Locate the cell with the specified text and output its (x, y) center coordinate. 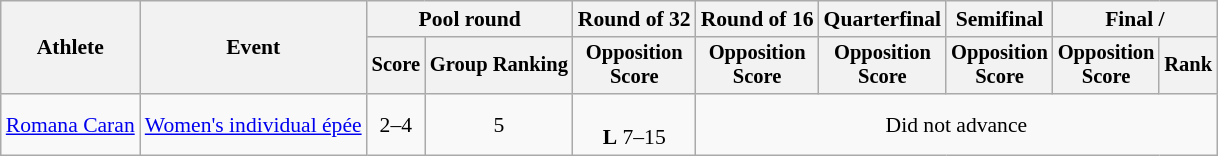
Group Ranking (499, 66)
Athlete (70, 48)
Pool round (470, 19)
Event (254, 48)
Semifinal (1000, 19)
Round of 16 (758, 19)
L 7–15 (634, 124)
5 (499, 124)
Score (396, 66)
Rank (1188, 66)
2–4 (396, 124)
Quarterfinal (883, 19)
Did not advance (956, 124)
Final / (1135, 19)
Romana Caran (70, 124)
Round of 32 (634, 19)
Women's individual épée (254, 124)
